Detect which cell encompasses the target text, then output its [x, y] center coordinate. 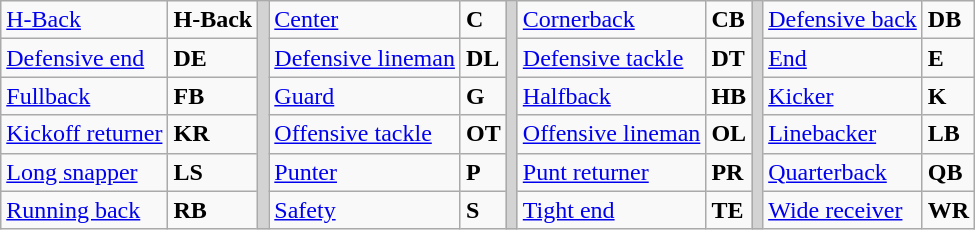
Defensive end [84, 58]
QB [948, 172]
WR [948, 210]
Halfback [612, 96]
RB [213, 210]
FB [213, 96]
TE [729, 210]
S [483, 210]
Offensive tackle [365, 134]
Offensive lineman [612, 134]
OT [483, 134]
G [483, 96]
LB [948, 134]
PR [729, 172]
P [483, 172]
Linebacker [843, 134]
E [948, 58]
Defensive tackle [612, 58]
Kicker [843, 96]
Punter [365, 172]
OL [729, 134]
Cornerback [612, 20]
K [948, 96]
Running back [84, 210]
C [483, 20]
DT [729, 58]
Kickoff returner [84, 134]
Defensive lineman [365, 58]
DB [948, 20]
Guard [365, 96]
Safety [365, 210]
Quarterback [843, 172]
End [843, 58]
Tight end [612, 210]
Punt returner [612, 172]
Center [365, 20]
Wide receiver [843, 210]
DE [213, 58]
CB [729, 20]
Long snapper [84, 172]
HB [729, 96]
Fullback [84, 96]
Defensive back [843, 20]
DL [483, 58]
KR [213, 134]
LS [213, 172]
